Search for the cell housing the specified text and yield its (x, y) center coordinate. 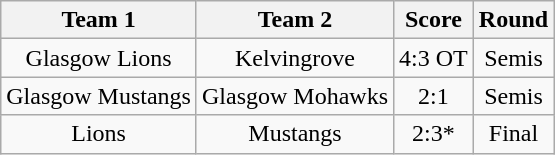
Score (434, 20)
2:3* (434, 134)
Round (513, 20)
Glasgow Mohawks (294, 96)
2:1 (434, 96)
Kelvingrove (294, 58)
4:3 OT (434, 58)
Mustangs (294, 134)
Final (513, 134)
Team 1 (99, 20)
Glasgow Lions (99, 58)
Glasgow Mustangs (99, 96)
Team 2 (294, 20)
Lions (99, 134)
